For the text-containing cell, return its midpoint in (X, Y) coordinate format. 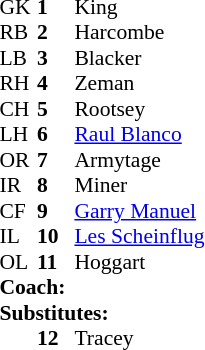
9 (56, 211)
Les Scheinflug (139, 237)
Rootsey (139, 109)
Garry Manuel (139, 211)
Blacker (139, 58)
6 (56, 135)
Harcombe (139, 33)
2 (56, 33)
7 (56, 160)
5 (56, 109)
Miner (139, 185)
Armytage (139, 160)
11 (56, 262)
Hoggart (139, 262)
4 (56, 83)
Raul Blanco (139, 135)
10 (56, 237)
8 (56, 185)
Zeman (139, 83)
3 (56, 58)
